Locate the cell with the specified text and output its (X, Y) center coordinate. 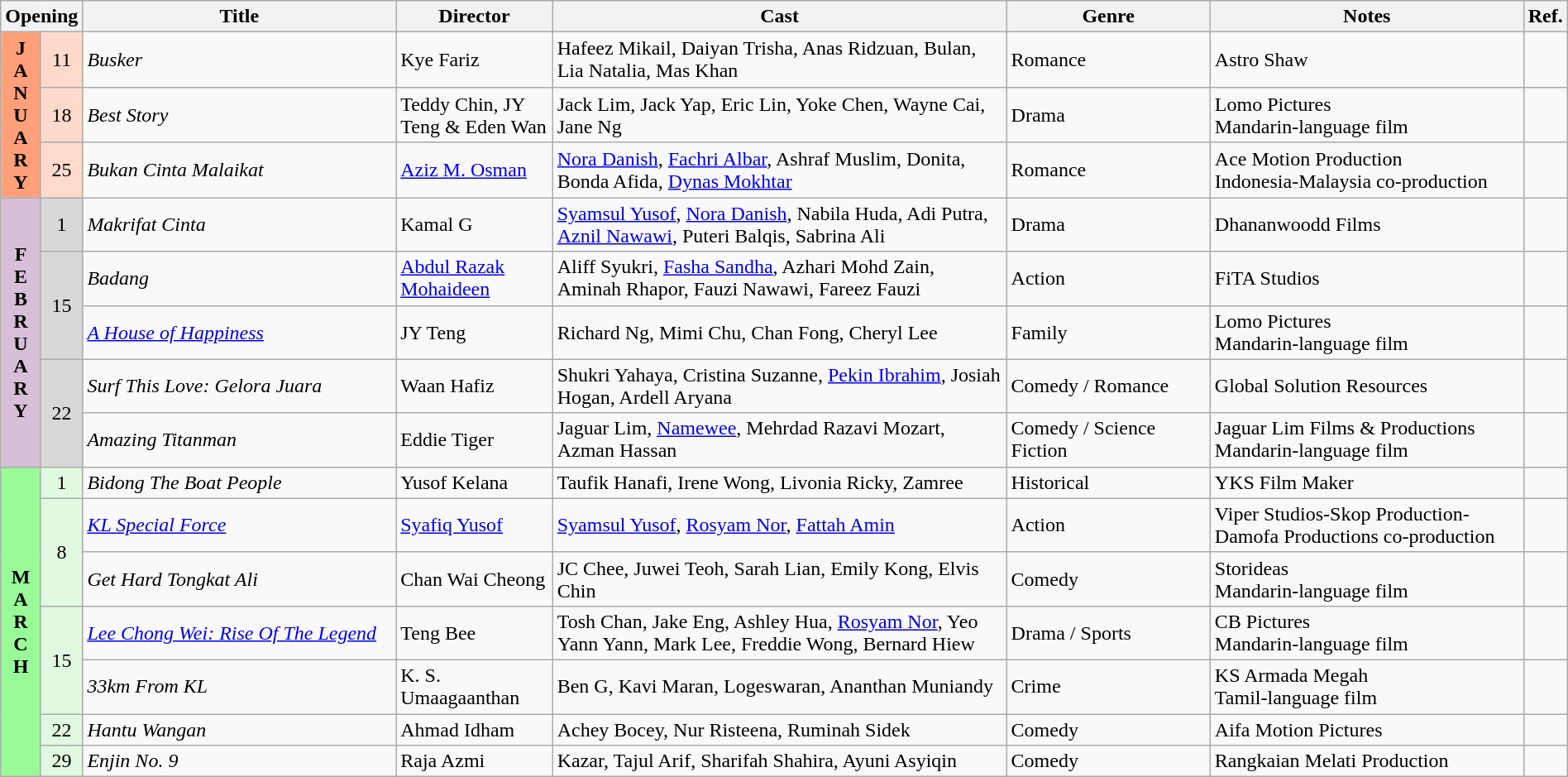
Amazing Titanman (240, 440)
JANUARY (22, 115)
StorideasMandarin-language film (1366, 579)
Notes (1366, 17)
Shukri Yahaya, Cristina Suzanne, Pekin Ibrahim, Josiah Hogan, Ardell Aryana (779, 386)
Bidong The Boat People (240, 482)
Hantu Wangan (240, 729)
CB PicturesMandarin-language film (1366, 632)
Jack Lim, Jack Yap, Eric Lin, Yoke Chen, Wayne Cai, Jane Ng (779, 114)
Astro Shaw (1366, 60)
Historical (1108, 482)
Ben G, Kavi Maran, Logeswaran, Ananthan Muniandy (779, 687)
MARCH (22, 621)
Surf This Love: Gelora Juara (240, 386)
25 (61, 170)
Waan Hafiz (475, 386)
Viper Studios-Skop Production-Damofa Productions co-production (1366, 525)
Director (475, 17)
11 (61, 60)
Comedy / Science Fiction (1108, 440)
29 (61, 761)
FiTA Studios (1366, 278)
Busker (240, 60)
KL Special Force (240, 525)
Eddie Tiger (475, 440)
Tosh Chan, Jake Eng, Ashley Hua, Rosyam Nor, Yeo Yann Yann, Mark Lee, Freddie Wong, Bernard Hiew (779, 632)
FEBRUARY (22, 333)
Ref. (1545, 17)
Jaguar Lim, Namewee, Mehrdad Razavi Mozart, Azman Hassan (779, 440)
Hafeez Mikail, Daiyan Trisha, Anas Ridzuan, Bulan, Lia Natalia, Mas Khan (779, 60)
Aliff Syukri, Fasha Sandha, Azhari Mohd Zain, Aminah Rhapor, Fauzi Nawawi, Fareez Fauzi (779, 278)
8 (61, 552)
Aifa Motion Pictures (1366, 729)
Badang (240, 278)
Makrifat Cinta (240, 225)
Enjin No. 9 (240, 761)
Cast (779, 17)
Ace Motion ProductionIndonesia-Malaysia co-production (1366, 170)
18 (61, 114)
Yusof Kelana (475, 482)
Chan Wai Cheong (475, 579)
Nora Danish, Fachri Albar, Ashraf Muslim, Donita, Bonda Afida, Dynas Mokhtar (779, 170)
Get Hard Tongkat Ali (240, 579)
Genre (1108, 17)
Comedy / Romance (1108, 386)
Aziz M. Osman (475, 170)
K. S. Umaagaanthan (475, 687)
Crime (1108, 687)
Kye Fariz (475, 60)
JC Chee, Juwei Teoh, Sarah Lian, Emily Kong, Elvis Chin (779, 579)
Teddy Chin, JY Teng & Eden Wan (475, 114)
Syamsul Yusof, Nora Danish, Nabila Huda, Adi Putra, Aznil Nawawi, Puteri Balqis, Sabrina Ali (779, 225)
Taufik Hanafi, Irene Wong, Livonia Ricky, Zamree (779, 482)
Global Solution Resources (1366, 386)
Opening (41, 17)
Family (1108, 333)
Kazar, Tajul Arif, Sharifah Shahira, Ayuni Asyiqin (779, 761)
YKS Film Maker (1366, 482)
Teng Bee (475, 632)
Syamsul Yusof, Rosyam Nor, Fattah Amin (779, 525)
Richard Ng, Mimi Chu, Chan Fong, Cheryl Lee (779, 333)
Achey Bocey, Nur Risteena, Ruminah Sidek (779, 729)
Ahmad Idham (475, 729)
Dhananwoodd Films (1366, 225)
Lee Chong Wei: Rise Of The Legend (240, 632)
Bukan Cinta Malaikat (240, 170)
Drama / Sports (1108, 632)
Jaguar Lim Films & ProductionsMandarin-language film (1366, 440)
Rangkaian Melati Production (1366, 761)
JY Teng (475, 333)
KS Armada MegahTamil-language film (1366, 687)
Kamal G (475, 225)
A House of Happiness (240, 333)
Abdul Razak Mohaideen (475, 278)
Best Story (240, 114)
Title (240, 17)
33km From KL (240, 687)
Syafiq Yusof (475, 525)
Raja Azmi (475, 761)
